Provide the (X, Y) coordinate of the cell's center where the given text is located.  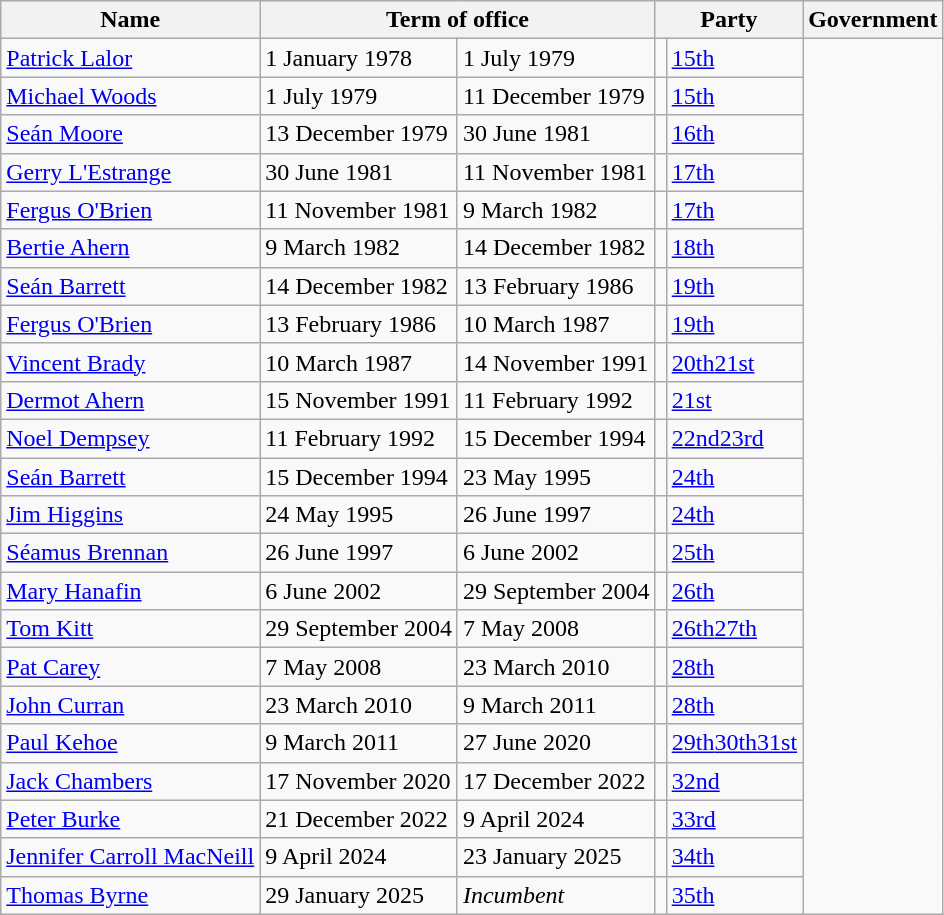
21st (734, 400)
Paul Kehoe (130, 743)
Dermot Ahern (130, 400)
Name (130, 20)
24 May 1995 (359, 515)
Jim Higgins (130, 515)
Tom Kitt (130, 629)
26th27th (734, 629)
John Curran (130, 705)
Peter Burke (130, 819)
Party (728, 20)
Incumbent (556, 895)
Séamus Brennan (130, 553)
34th (734, 857)
25th (734, 553)
15 November 1991 (359, 400)
11 December 1979 (556, 96)
Michael Woods (130, 96)
23 January 2025 (556, 857)
35th (734, 895)
Vincent Brady (130, 362)
14 November 1991 (556, 362)
Jennifer Carroll MacNeill (130, 857)
21 December 2022 (359, 819)
17 December 2022 (556, 781)
Term of office (458, 20)
Gerry L'Estrange (130, 172)
13 December 1979 (359, 134)
26th (734, 591)
16th (734, 134)
Seán Moore (130, 134)
Patrick Lalor (130, 58)
33rd (734, 819)
Government (873, 20)
18th (734, 248)
17 November 2020 (359, 781)
23 May 1995 (556, 477)
Mary Hanafin (130, 591)
22nd23rd (734, 438)
27 June 2020 (556, 743)
20th21st (734, 362)
Jack Chambers (130, 781)
Noel Dempsey (130, 438)
29 January 2025 (359, 895)
Pat Carey (130, 667)
Bertie Ahern (130, 248)
Thomas Byrne (130, 895)
1 January 1978 (359, 58)
32nd (734, 781)
29th30th31st (734, 743)
